Provide the (X, Y) coordinate of the cell's center where the given text is located.  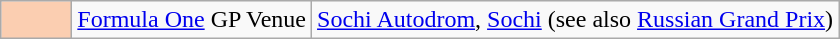
Sochi Autodrom, Sochi (see also Russian Grand Prix) (576, 20)
Formula One GP Venue (192, 20)
